Provide the (x, y) coordinate of the cell's center where the given text is located.  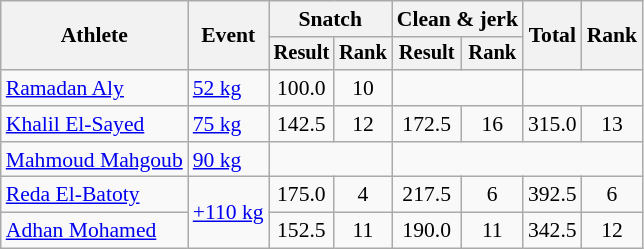
Snatch (330, 19)
Total (552, 36)
Event (228, 36)
172.5 (427, 124)
13 (612, 124)
342.5 (552, 231)
Athlete (94, 36)
190.0 (427, 231)
152.5 (302, 231)
+110 kg (228, 212)
90 kg (228, 160)
10 (363, 88)
16 (492, 124)
Clean & jerk (458, 19)
217.5 (427, 195)
52 kg (228, 88)
Adhan Mohamed (94, 231)
75 kg (228, 124)
315.0 (552, 124)
392.5 (552, 195)
Khalil El-Sayed (94, 124)
4 (363, 195)
Reda El-Batoty (94, 195)
100.0 (302, 88)
Mahmoud Mahgoub (94, 160)
175.0 (302, 195)
142.5 (302, 124)
Ramadan Aly (94, 88)
